For the text-containing cell, return its midpoint in [X, Y] coordinate format. 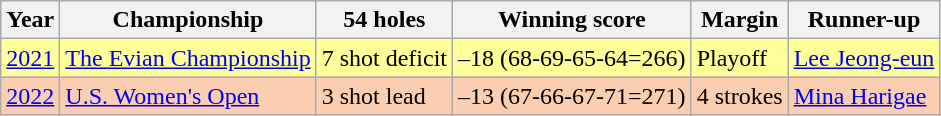
4 strokes [740, 96]
Winning score [572, 20]
7 shot deficit [384, 58]
U.S. Women's Open [188, 96]
2021 [30, 58]
2022 [30, 96]
3 shot lead [384, 96]
Margin [740, 20]
–18 (68-69-65-64=266) [572, 58]
Year [30, 20]
Championship [188, 20]
The Evian Championship [188, 58]
54 holes [384, 20]
Lee Jeong-eun [864, 58]
–13 (67-66-67-71=271) [572, 96]
Runner-up [864, 20]
Mina Harigae [864, 96]
Playoff [740, 58]
